Return the [x, y] coordinate for the center point of the cell that contains the specified text.  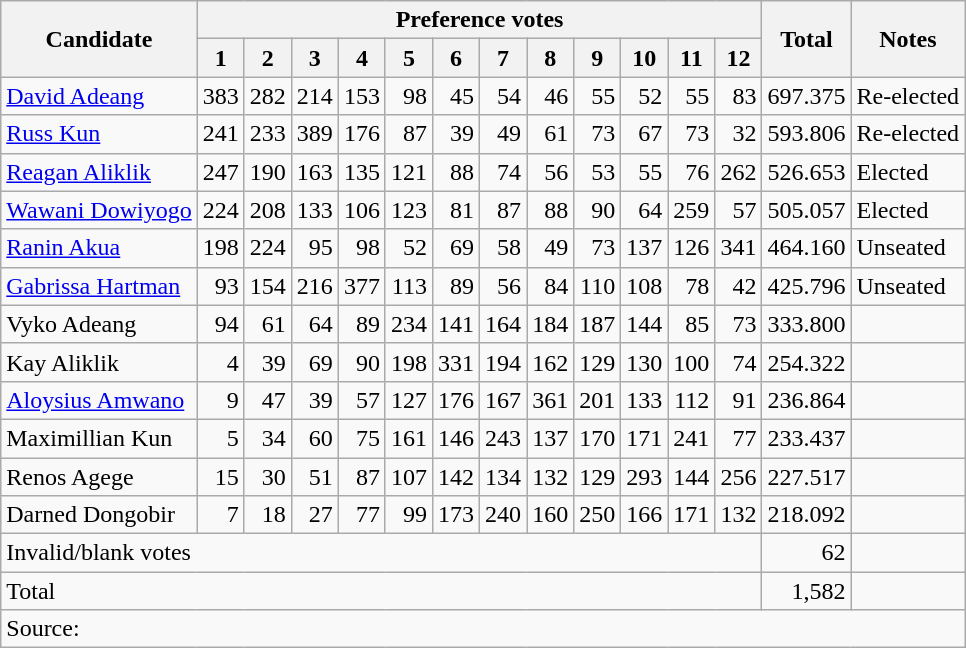
Maximillian Kun [99, 438]
27 [314, 515]
75 [362, 438]
160 [550, 515]
389 [314, 134]
Preference votes [480, 20]
526.653 [806, 172]
100 [692, 362]
173 [456, 515]
505.057 [806, 210]
42 [738, 286]
425.796 [806, 286]
Candidate [99, 39]
Renos Agege [99, 477]
15 [220, 477]
259 [692, 210]
127 [408, 400]
106 [362, 210]
Aloysius Amwano [99, 400]
201 [598, 400]
99 [408, 515]
Invalid/blank votes [382, 553]
162 [550, 362]
110 [598, 286]
Gabrissa Hartman [99, 286]
135 [362, 172]
262 [738, 172]
218.092 [806, 515]
45 [456, 96]
62 [806, 553]
Darned Dongobir [99, 515]
18 [268, 515]
256 [738, 477]
Source: [483, 629]
11 [692, 58]
184 [550, 324]
83 [738, 96]
85 [692, 324]
167 [504, 400]
94 [220, 324]
593.806 [806, 134]
234 [408, 324]
76 [692, 172]
Kay Aliklik [99, 362]
51 [314, 477]
187 [598, 324]
Wawani Dowiyogo [99, 210]
464.160 [806, 248]
1,582 [806, 591]
293 [644, 477]
78 [692, 286]
Russ Kun [99, 134]
121 [408, 172]
383 [220, 96]
108 [644, 286]
361 [550, 400]
190 [268, 172]
233.437 [806, 438]
697.375 [806, 96]
377 [362, 286]
333.800 [806, 324]
84 [550, 286]
214 [314, 96]
81 [456, 210]
166 [644, 515]
34 [268, 438]
163 [314, 172]
233 [268, 134]
Reagan Aliklik [99, 172]
164 [504, 324]
142 [456, 477]
47 [268, 400]
236.864 [806, 400]
Vyko Adeang [99, 324]
227.517 [806, 477]
6 [456, 58]
67 [644, 134]
30 [268, 477]
91 [738, 400]
54 [504, 96]
2 [268, 58]
331 [456, 362]
95 [314, 248]
1 [220, 58]
123 [408, 210]
10 [644, 58]
240 [504, 515]
247 [220, 172]
146 [456, 438]
282 [268, 96]
Notes [908, 39]
250 [598, 515]
60 [314, 438]
8 [550, 58]
David Adeang [99, 96]
208 [268, 210]
112 [692, 400]
107 [408, 477]
126 [692, 248]
3 [314, 58]
134 [504, 477]
58 [504, 248]
194 [504, 362]
341 [738, 248]
141 [456, 324]
154 [268, 286]
32 [738, 134]
161 [408, 438]
113 [408, 286]
216 [314, 286]
254.322 [806, 362]
243 [504, 438]
153 [362, 96]
93 [220, 286]
Ranin Akua [99, 248]
170 [598, 438]
53 [598, 172]
46 [550, 96]
130 [644, 362]
12 [738, 58]
